From the cell containing the given text, extract its center point as (X, Y) coordinate. 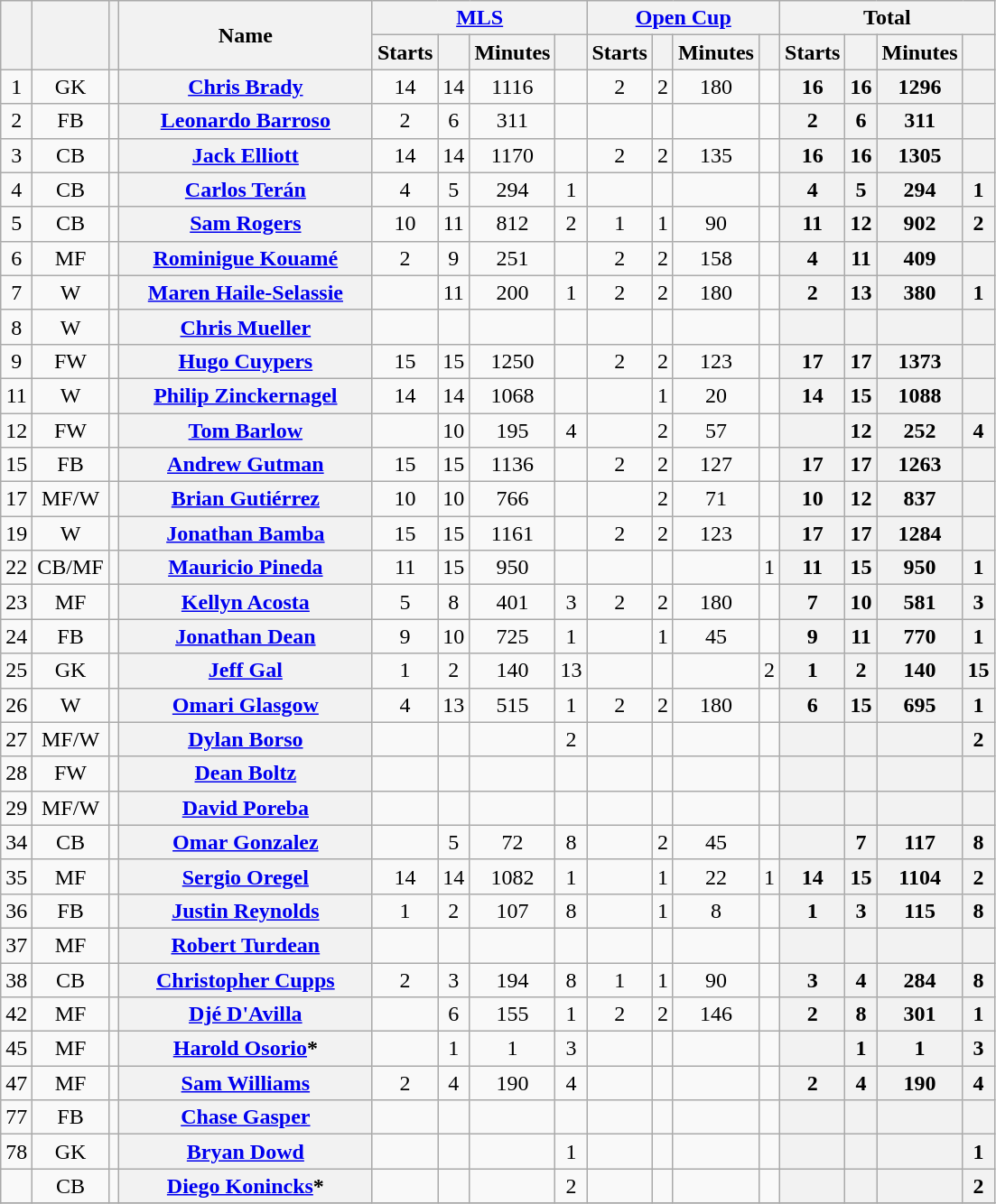
19 (16, 533)
Robert Turdean (246, 945)
28 (16, 773)
251 (513, 258)
38 (16, 979)
115 (919, 911)
1068 (513, 395)
26 (16, 705)
1305 (919, 155)
Leonardo Barroso (246, 121)
Jonathan Bamba (246, 533)
Kellyn Acosta (246, 602)
Harold Osorio* (246, 1049)
David Poreba (246, 808)
72 (513, 842)
1263 (919, 465)
Total (888, 18)
Andrew Gutman (246, 465)
Chris Mueller (246, 327)
158 (715, 258)
1170 (513, 155)
Justin Reynolds (246, 911)
581 (919, 602)
1284 (919, 533)
71 (715, 499)
284 (919, 979)
35 (16, 876)
837 (919, 499)
Diego Konincks* (246, 1186)
194 (513, 979)
695 (919, 705)
Chase Gasper (246, 1117)
27 (16, 739)
1296 (919, 87)
902 (919, 224)
47 (16, 1083)
Djé D'Avilla (246, 1014)
Sergio Oregel (246, 876)
23 (16, 602)
Carlos Terán (246, 190)
Philip Zinckernagel (246, 395)
CB/MF (70, 568)
1116 (513, 87)
1136 (513, 465)
Omar Gonzalez (246, 842)
20 (715, 395)
155 (513, 1014)
Jeff Gal (246, 671)
401 (513, 602)
Mauricio Pineda (246, 568)
Jonathan Dean (246, 636)
Sam Williams (246, 1083)
77 (16, 1117)
1088 (919, 395)
Name (246, 35)
Brian Gutiérrez (246, 499)
1373 (919, 361)
42 (16, 1014)
25 (16, 671)
725 (513, 636)
37 (16, 945)
1104 (919, 876)
200 (513, 292)
770 (919, 636)
Chris Brady (246, 87)
Open Cup (684, 18)
Dylan Borso (246, 739)
Hugo Cuypers (246, 361)
36 (16, 911)
Bryan Dowd (246, 1152)
1250 (513, 361)
107 (513, 911)
Maren Haile-Selassie (246, 292)
Rominigue Kouamé (246, 258)
766 (513, 499)
301 (919, 1014)
MLS (479, 18)
409 (919, 258)
Tom Barlow (246, 431)
146 (715, 1014)
78 (16, 1152)
Sam Rogers (246, 224)
195 (513, 431)
29 (16, 808)
127 (715, 465)
57 (715, 431)
1161 (513, 533)
24 (16, 636)
135 (715, 155)
Jack Elliott (246, 155)
252 (919, 431)
34 (16, 842)
515 (513, 705)
Omari Glasgow (246, 705)
117 (919, 842)
1082 (513, 876)
380 (919, 292)
Dean Boltz (246, 773)
Christopher Cupps (246, 979)
812 (513, 224)
